Extract the [x, y] coordinate from the center of the cell holding the provided text.  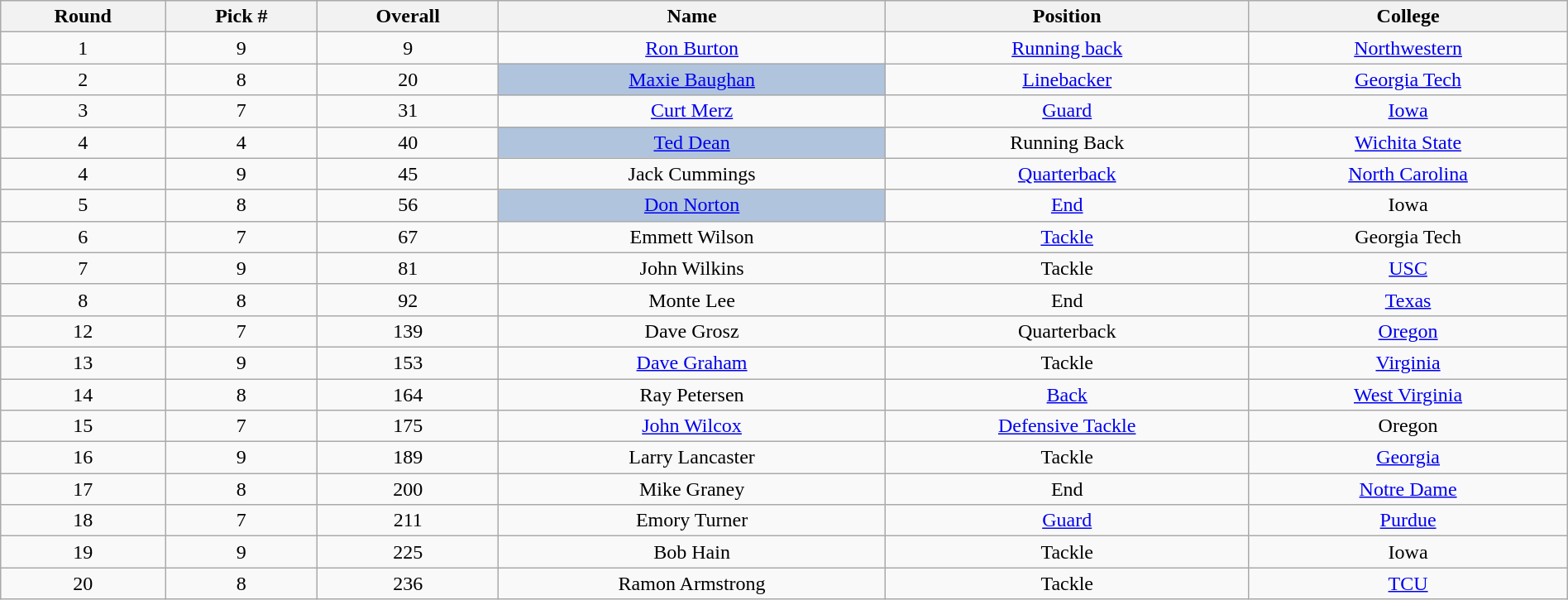
164 [409, 395]
North Carolina [1408, 174]
13 [83, 362]
John Wilcox [692, 426]
Position [1067, 17]
Emory Turner [692, 521]
1 [83, 48]
12 [83, 331]
West Virginia [1408, 395]
Larry Lancaster [692, 458]
189 [409, 458]
Defensive Tackle [1067, 426]
Don Norton [692, 205]
Jack Cummings [692, 174]
175 [409, 426]
225 [409, 552]
211 [409, 521]
Round [83, 17]
Overall [409, 17]
Curt Merz [692, 111]
67 [409, 237]
Bob Hain [692, 552]
Texas [1408, 300]
200 [409, 489]
USC [1408, 268]
92 [409, 300]
Running back [1067, 48]
Wichita State [1408, 142]
153 [409, 362]
Monte Lee [692, 300]
6 [83, 237]
Running Back [1067, 142]
Back [1067, 395]
45 [409, 174]
81 [409, 268]
Northwestern [1408, 48]
Virginia [1408, 362]
15 [83, 426]
56 [409, 205]
Ray Petersen [692, 395]
Dave Grosz [692, 331]
Georgia [1408, 458]
236 [409, 583]
2 [83, 79]
139 [409, 331]
Linebacker [1067, 79]
Mike Graney [692, 489]
Name [692, 17]
Pick # [241, 17]
31 [409, 111]
Emmett Wilson [692, 237]
14 [83, 395]
College [1408, 17]
Purdue [1408, 521]
TCU [1408, 583]
Maxie Baughan [692, 79]
Notre Dame [1408, 489]
5 [83, 205]
17 [83, 489]
Ron Burton [692, 48]
16 [83, 458]
John Wilkins [692, 268]
19 [83, 552]
Ted Dean [692, 142]
Ramon Armstrong [692, 583]
Dave Graham [692, 362]
40 [409, 142]
3 [83, 111]
18 [83, 521]
